Determine the (X, Y) coordinate at the center of the cell enclosing the given text.  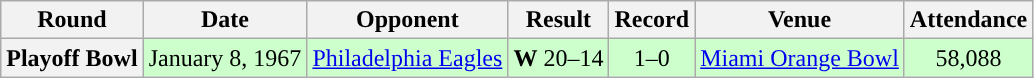
Opponent (408, 20)
Result (558, 20)
Attendance (968, 20)
Playoff Bowl (72, 58)
Record (652, 20)
Venue (800, 20)
1–0 (652, 58)
Date (225, 20)
Round (72, 20)
W 20–14 (558, 58)
Philadelphia Eagles (408, 58)
Miami Orange Bowl (800, 58)
58,088 (968, 58)
January 8, 1967 (225, 58)
